Output the (x, y) coordinate of the center of the cell containing the given text.  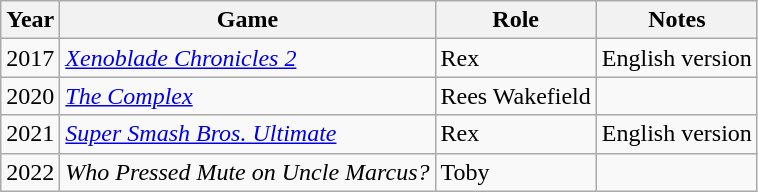
2022 (30, 172)
Xenoblade Chronicles 2 (248, 58)
2020 (30, 96)
Rees Wakefield (516, 96)
Notes (676, 20)
Year (30, 20)
Game (248, 20)
Role (516, 20)
Super Smash Bros. Ultimate (248, 134)
The Complex (248, 96)
2021 (30, 134)
Toby (516, 172)
2017 (30, 58)
Who Pressed Mute on Uncle Marcus? (248, 172)
